Output the (x, y) coordinate of the center of the cell containing the given text.  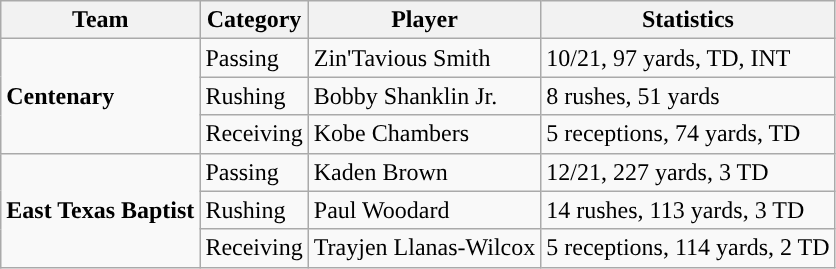
Trayjen Llanas-Wilcox (424, 248)
5 receptions, 114 yards, 2 TD (688, 248)
Bobby Shanklin Jr. (424, 96)
East Texas Baptist (100, 210)
Centenary (100, 96)
Category (254, 20)
Player (424, 20)
14 rushes, 113 yards, 3 TD (688, 210)
5 receptions, 74 yards, TD (688, 134)
8 rushes, 51 yards (688, 96)
Kaden Brown (424, 172)
Zin'Tavious Smith (424, 58)
Statistics (688, 20)
12/21, 227 yards, 3 TD (688, 172)
10/21, 97 yards, TD, INT (688, 58)
Paul Woodard (424, 210)
Team (100, 20)
Kobe Chambers (424, 134)
